Locate the cell with the specified text and output its (x, y) center coordinate. 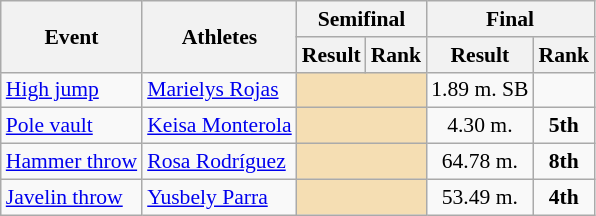
Final (510, 19)
4.30 m. (480, 126)
Hammer throw (72, 162)
Pole vault (72, 126)
Athletes (220, 36)
Yusbely Parra (220, 197)
Rosa Rodríguez (220, 162)
Javelin throw (72, 197)
4th (564, 197)
High jump (72, 90)
Marielys Rojas (220, 90)
Event (72, 36)
64.78 m. (480, 162)
1.89 m. SB (480, 90)
5th (564, 126)
Semifinal (362, 19)
Keisa Monterola (220, 126)
53.49 m. (480, 197)
8th (564, 162)
